Find where the given text appears and provide that cell's center as [X, Y] coordinate. 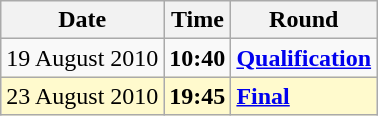
19 August 2010 [82, 58]
Date [82, 20]
Time [198, 20]
Qualification [304, 58]
19:45 [198, 96]
23 August 2010 [82, 96]
Round [304, 20]
Final [304, 96]
10:40 [198, 58]
